From the cell containing the given text, extract its center point as (x, y) coordinate. 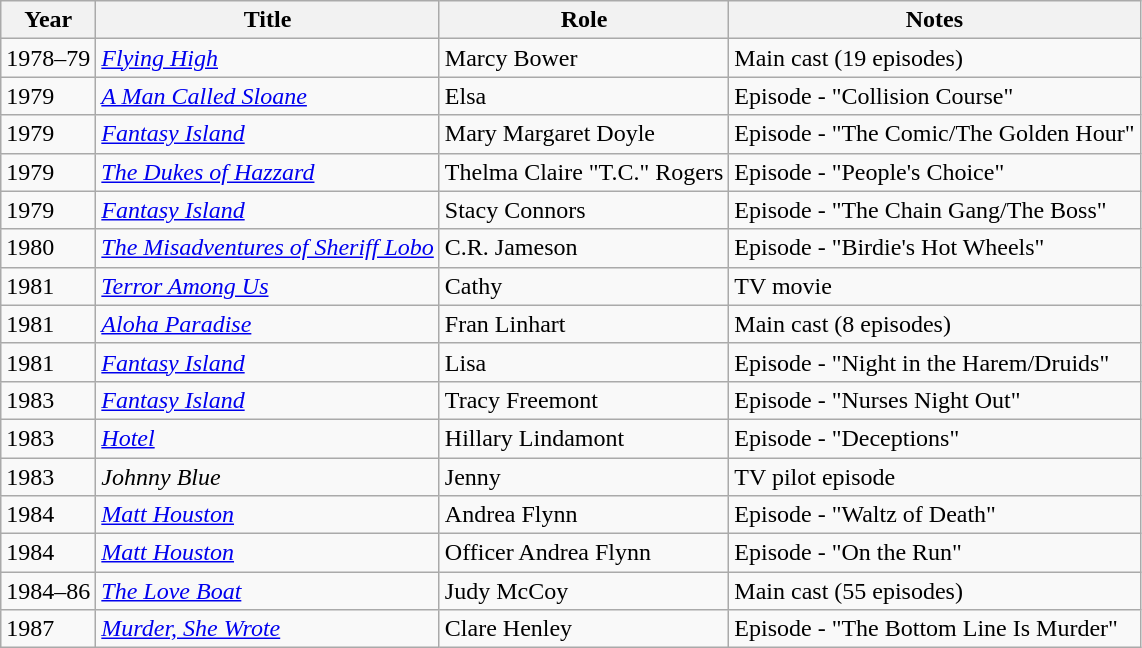
A Man Called Sloane (268, 96)
TV movie (934, 286)
Tracy Freemont (584, 400)
Main cast (55 episodes) (934, 591)
Episode - "Waltz of Death" (934, 515)
Stacy Connors (584, 210)
Year (48, 20)
Role (584, 20)
1984–86 (48, 591)
Episode - "The Chain Gang/The Boss" (934, 210)
Clare Henley (584, 629)
Episode - "People's Choice" (934, 172)
The Love Boat (268, 591)
Lisa (584, 362)
Elsa (584, 96)
Mary Margaret Doyle (584, 134)
Fran Linhart (584, 324)
TV pilot episode (934, 477)
Notes (934, 20)
Episode - "Night in the Harem/Druids" (934, 362)
1980 (48, 248)
Jenny (584, 477)
Episode - "Nurses Night Out" (934, 400)
Episode - "The Bottom Line Is Murder" (934, 629)
Episode - "The Comic/The Golden Hour" (934, 134)
Main cast (8 episodes) (934, 324)
Episode - "Collision Course" (934, 96)
Episode - "Deceptions" (934, 438)
Aloha Paradise (268, 324)
Hotel (268, 438)
Flying High (268, 58)
1987 (48, 629)
Episode - "On the Run" (934, 553)
The Misadventures of Sheriff Lobo (268, 248)
C.R. Jameson (584, 248)
Judy McCoy (584, 591)
Thelma Claire "T.C." Rogers (584, 172)
Terror Among Us (268, 286)
1978–79 (48, 58)
Officer Andrea Flynn (584, 553)
Episode - "Birdie's Hot Wheels" (934, 248)
Marcy Bower (584, 58)
The Dukes of Hazzard (268, 172)
Murder, She Wrote (268, 629)
Title (268, 20)
Johnny Blue (268, 477)
Andrea Flynn (584, 515)
Cathy (584, 286)
Main cast (19 episodes) (934, 58)
Hillary Lindamont (584, 438)
